Return the (X, Y) coordinate for the center point of the cell that contains the specified text.  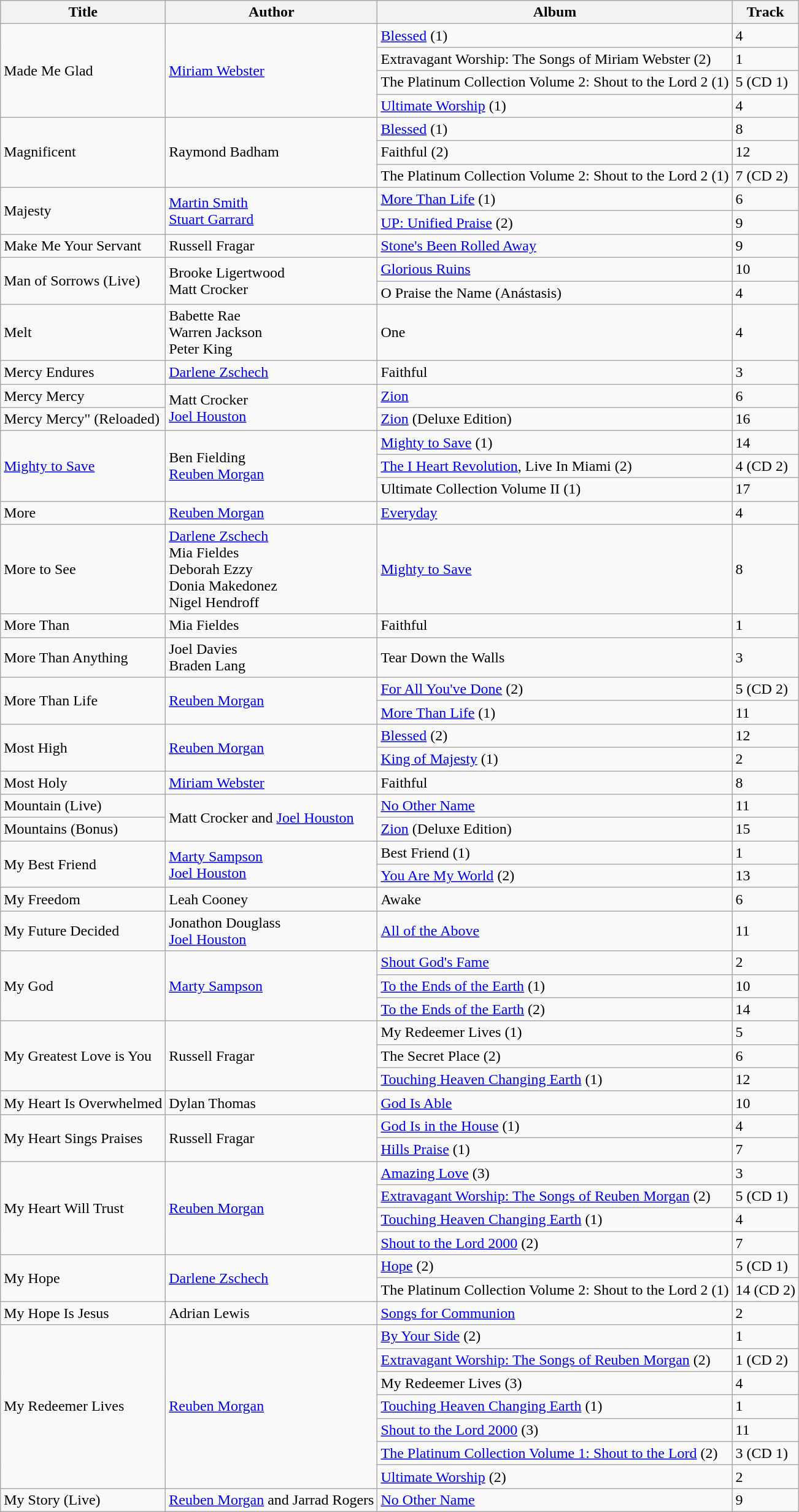
7 (CD 2) (765, 176)
My Best Friend (83, 864)
Adrian Lewis (271, 1313)
Mighty to Save (1) (555, 443)
5 (765, 1033)
My Redeemer Lives (1) (555, 1033)
My Hope Is Jesus (83, 1313)
My Story (Live) (83, 1500)
Ultimate Worship (2) (555, 1476)
Mercy Endures (83, 373)
Ultimate Worship (1) (555, 106)
My Redeemer Lives (3) (555, 1383)
More to See (83, 569)
For All You've Done (2) (555, 689)
Melt (83, 333)
Blessed (2) (555, 735)
The I Heart Revolution, Live In Miami (2) (555, 466)
Album (555, 12)
Shout to the Lord 2000 (3) (555, 1430)
Everyday (555, 513)
Ultimate Collection Volume II (1) (555, 489)
Title (83, 12)
Extravagant Worship: The Songs of Miriam Webster (2) (555, 59)
Shout God's Fame (555, 963)
3 (CD 1) (765, 1453)
Awake (555, 899)
Faithful (2) (555, 152)
You Are My World (2) (555, 876)
My Hope (83, 1278)
Babette Rae Warren Jackson Peter King (271, 333)
Leah Cooney (271, 899)
Mountains (Bonus) (83, 829)
Majesty (83, 211)
Matt Crocker Joel Houston (271, 408)
Raymond Badham (271, 152)
More (83, 513)
My Future Decided (83, 931)
Darlene Zschech Mia Fieldes Deborah Ezzy Donia Makedonez Nigel Hendroff (271, 569)
More Than (83, 626)
Man of Sorrows (Live) (83, 281)
Joel Davies Braden Lang (271, 657)
The Secret Place (2) (555, 1056)
Stone's Been Rolled Away (555, 246)
Jonathon Douglass Joel Houston (271, 931)
Most High (83, 747)
5 (CD 2) (765, 689)
14 (CD 2) (765, 1290)
The Platinum Collection Volume 1: Shout to the Lord (2) (555, 1453)
Dylan Thomas (271, 1103)
My Greatest Love is You (83, 1056)
13 (765, 876)
15 (765, 829)
To the Ends of the Earth (1) (555, 986)
My Heart Sings Praises (83, 1138)
All of the Above (555, 931)
Matt Crocker and Joel Houston (271, 818)
My God (83, 986)
4 (CD 2) (765, 466)
O Praise the Name (Anástasis) (555, 293)
God Is in the House (1) (555, 1126)
My Heart Will Trust (83, 1208)
Tear Down the Walls (555, 657)
To the Ends of the Earth (2) (555, 1009)
Best Friend (1) (555, 853)
Zion (555, 396)
Track (765, 12)
More Than Anything (83, 657)
One (555, 333)
Hills Praise (1) (555, 1149)
My Heart Is Overwhelmed (83, 1103)
Brooke Ligertwood Matt Crocker (271, 281)
Marty Sampson Joel Houston (271, 864)
16 (765, 419)
UP: Unified Praise (2) (555, 222)
Reuben Morgan and Jarrad Rogers (271, 1500)
Magnificent (83, 152)
Mercy Mercy" (Reloaded) (83, 419)
More Than Life (83, 700)
My Freedom (83, 899)
Make Me Your Servant (83, 246)
Amazing Love (3) (555, 1173)
By Your Side (2) (555, 1336)
Mia Fieldes (271, 626)
Most Holy (83, 783)
Author (271, 12)
Mercy Mercy (83, 396)
God Is Able (555, 1103)
Made Me Glad (83, 71)
1 (CD 2) (765, 1360)
Hope (2) (555, 1266)
Glorious Ruins (555, 269)
Shout to the Lord 2000 (2) (555, 1243)
King of Majesty (1) (555, 759)
Songs for Communion (555, 1313)
Mountain (Live) (83, 806)
My Redeemer Lives (83, 1406)
Marty Sampson (271, 986)
17 (765, 489)
Martin Smith Stuart Garrard (271, 211)
Ben Fielding Reuben Morgan (271, 466)
